Return (x, y) of the center of cell containing provided text 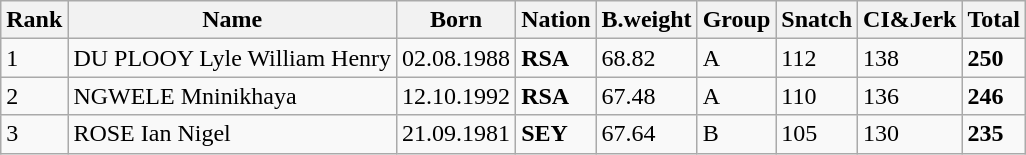
ROSE Ian Nigel (232, 134)
21.09.1981 (456, 134)
Group (736, 20)
110 (817, 96)
67.64 (646, 134)
B (736, 134)
B.weight (646, 20)
02.08.1988 (456, 58)
138 (910, 58)
235 (994, 134)
Born (456, 20)
68.82 (646, 58)
12.10.1992 (456, 96)
SEY (556, 134)
112 (817, 58)
Snatch (817, 20)
1 (34, 58)
2 (34, 96)
136 (910, 96)
246 (994, 96)
NGWELE Mninikhaya (232, 96)
250 (994, 58)
105 (817, 134)
Name (232, 20)
DU PLOOY Lyle William Henry (232, 58)
3 (34, 134)
Nation (556, 20)
Total (994, 20)
CI&Jerk (910, 20)
130 (910, 134)
Rank (34, 20)
67.48 (646, 96)
